Pinpoint the cell where the given text exists, returning its [X, Y] midpoint coordinate. 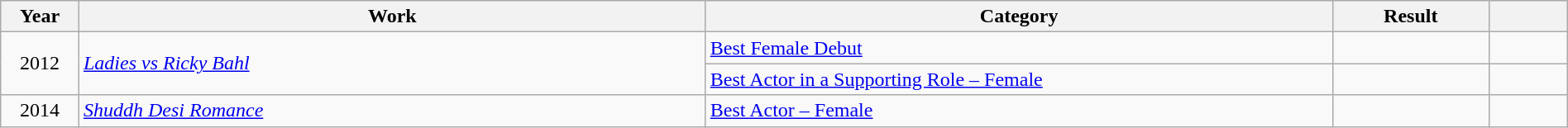
Best Female Debut [1019, 48]
Shuddh Desi Romance [392, 111]
Best Actor in a Supporting Role – Female [1019, 79]
Work [392, 17]
2014 [40, 111]
Result [1411, 17]
Ladies vs Ricky Bahl [392, 64]
2012 [40, 64]
Best Actor – Female [1019, 111]
Year [40, 17]
Category [1019, 17]
